Determine the (x, y) coordinate at the center of the cell enclosing the given text.  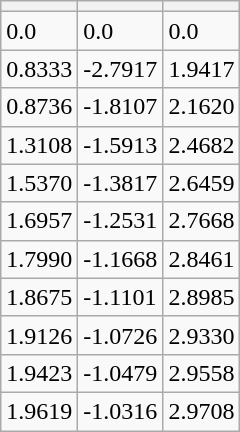
-1.0479 (120, 373)
0.8333 (40, 69)
1.9417 (202, 69)
1.3108 (40, 145)
1.8675 (40, 297)
1.6957 (40, 221)
1.9126 (40, 335)
-1.0316 (120, 411)
-1.1101 (120, 297)
-1.1668 (120, 259)
1.7990 (40, 259)
-1.8107 (120, 107)
2.4682 (202, 145)
2.8985 (202, 297)
0.8736 (40, 107)
2.9708 (202, 411)
-2.7917 (120, 69)
-1.2531 (120, 221)
1.9619 (40, 411)
2.1620 (202, 107)
2.9330 (202, 335)
1.5370 (40, 183)
2.8461 (202, 259)
2.6459 (202, 183)
-1.0726 (120, 335)
2.9558 (202, 373)
-1.3817 (120, 183)
1.9423 (40, 373)
2.7668 (202, 221)
-1.5913 (120, 145)
